Scan for the cell matching the given text and deliver its [X, Y] coordinate at center. 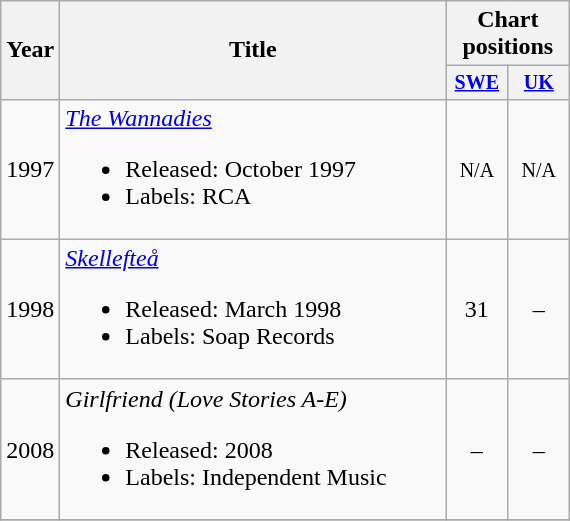
Year [30, 50]
1998 [30, 309]
1997 [30, 169]
Girlfriend (Love Stories A-E)Released: 2008Labels: Independent Music [253, 449]
Title [253, 50]
The WannadiesReleased: October 1997Labels: RCA [253, 169]
Chart positions [508, 34]
31 [477, 309]
2008 [30, 449]
UK [539, 82]
SkellefteåReleased: March 1998Labels: Soap Records [253, 309]
SWE [477, 82]
